Scan for the cell matching the given text and deliver its (x, y) coordinate at center. 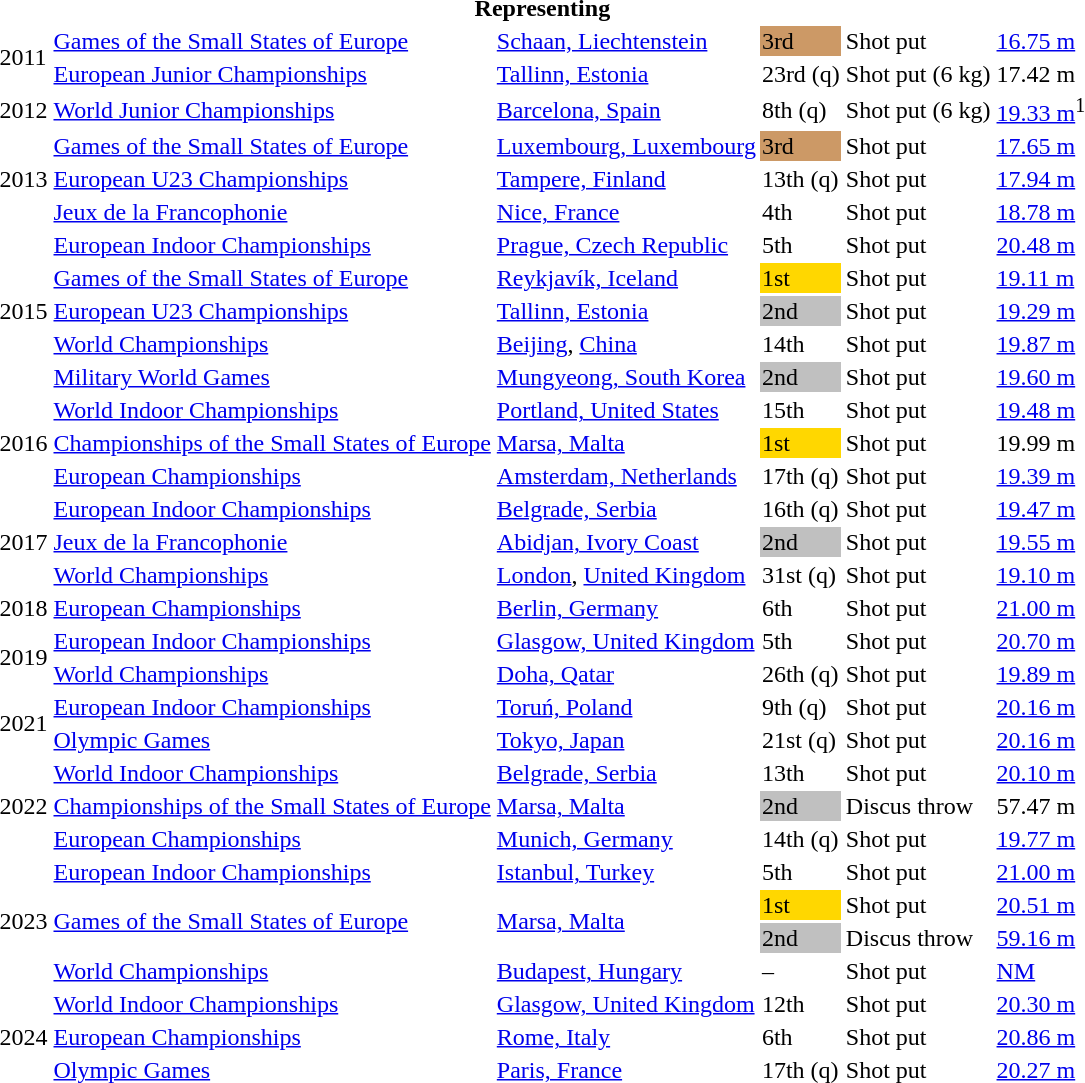
13th (800, 773)
8th (q) (800, 110)
Istanbul, Turkey (626, 872)
Rome, Italy (626, 1037)
Budapest, Hungary (626, 971)
London, United Kingdom (626, 575)
16th (q) (800, 509)
Luxembourg, Luxembourg (626, 146)
Military World Games (272, 377)
23rd (q) (800, 74)
Toruń, Poland (626, 707)
14th (q) (800, 839)
21st (q) (800, 740)
14th (800, 344)
Amsterdam, Netherlands (626, 476)
European Junior Championships (272, 74)
Reykjavík, Iceland (626, 278)
Mungyeong, South Korea (626, 377)
– (800, 971)
Prague, Czech Republic (626, 245)
Schaan, Liechtenstein (626, 41)
17th (q) (800, 476)
26th (q) (800, 674)
Berlin, Germany (626, 608)
Abidjan, Ivory Coast (626, 542)
Munich, Germany (626, 839)
Barcelona, Spain (626, 110)
Tokyo, Japan (626, 740)
9th (q) (800, 707)
Tampere, Finland (626, 179)
31st (q) (800, 575)
Olympic Games (272, 740)
12th (800, 1004)
Nice, France (626, 212)
World Junior Championships (272, 110)
13th (q) (800, 179)
15th (800, 410)
Beijing, China (626, 344)
Portland, United States (626, 410)
4th (800, 212)
Doha, Qatar (626, 674)
